Return the [X, Y] coordinate for the center point of the cell that contains the specified text.  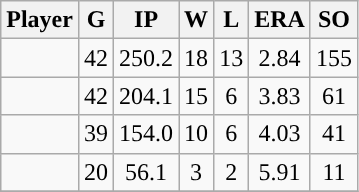
13 [232, 58]
G [96, 20]
3 [196, 172]
4.03 [280, 134]
61 [334, 96]
56.1 [146, 172]
10 [196, 134]
20 [96, 172]
15 [196, 96]
250.2 [146, 58]
39 [96, 134]
IP [146, 20]
SO [334, 20]
2 [232, 172]
154.0 [146, 134]
W [196, 20]
Player [40, 20]
3.83 [280, 96]
155 [334, 58]
204.1 [146, 96]
5.91 [280, 172]
18 [196, 58]
2.84 [280, 58]
L [232, 20]
11 [334, 172]
ERA [280, 20]
41 [334, 134]
